Locate the cell with the specified text and output its [X, Y] center coordinate. 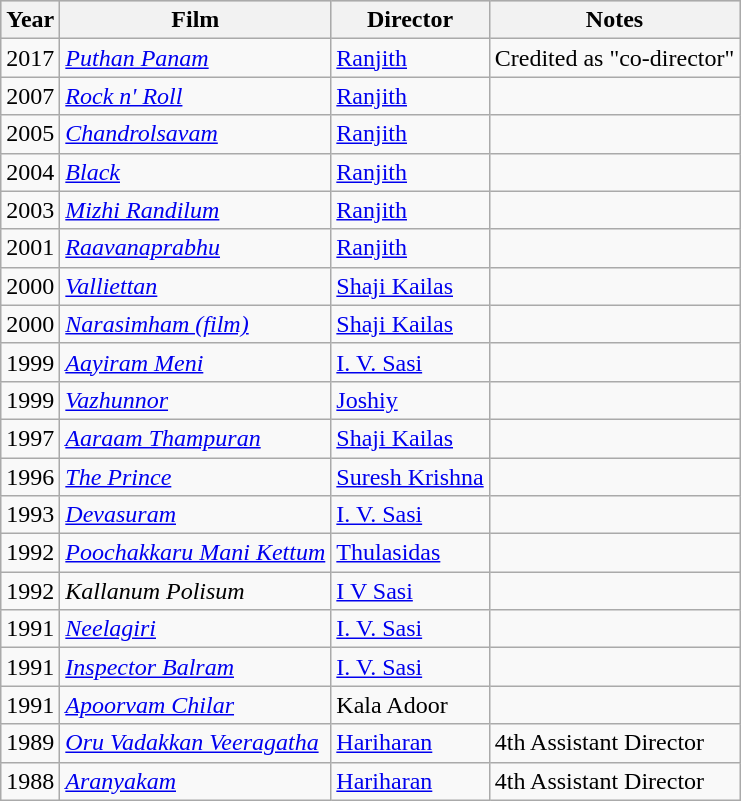
Aayiram Meni [196, 362]
1997 [30, 438]
2001 [30, 248]
Notes [614, 20]
Apoorvam Chilar [196, 705]
Joshiy [410, 400]
Kallanum Polisum [196, 591]
Suresh Krishna [410, 477]
The Prince [196, 477]
2007 [30, 96]
Rock n' Roll [196, 96]
1989 [30, 743]
Aaraam Thampuran [196, 438]
Director [410, 20]
2005 [30, 134]
2003 [30, 210]
Oru Vadakkan Veeragatha [196, 743]
Year [30, 20]
2004 [30, 172]
1996 [30, 477]
Neelagiri [196, 629]
Film [196, 20]
Thulasidas [410, 553]
Puthan Panam [196, 58]
Mizhi Randilum [196, 210]
Narasimham (film) [196, 324]
Black [196, 172]
Credited as "co-director" [614, 58]
Valliettan [196, 286]
2017 [30, 58]
Poochakkaru Mani Kettum [196, 553]
Kala Adoor [410, 705]
1988 [30, 781]
Chandrolsavam [196, 134]
Aranyakam [196, 781]
I V Sasi [410, 591]
Devasuram [196, 515]
1993 [30, 515]
Vazhunnor [196, 400]
Inspector Balram [196, 667]
Raavanaprabhu [196, 248]
